Search for the cell housing the specified text and yield its [x, y] center coordinate. 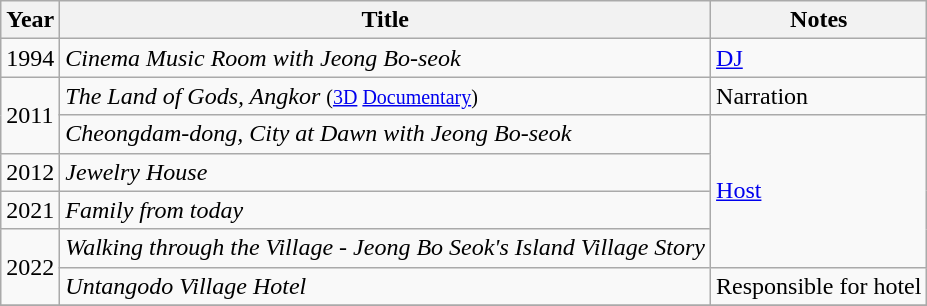
Untangodo Village Hotel [386, 286]
Jewelry House [386, 172]
Cinema Music Room with Jeong Bo-seok [386, 58]
2021 [30, 210]
Walking through the Village - Jeong Bo Seok's Island Village Story [386, 248]
2011 [30, 115]
Narration [819, 96]
DJ [819, 58]
Family from today [386, 210]
The Land of Gods, Angkor (3D Documentary) [386, 96]
Cheongdam-dong, City at Dawn with Jeong Bo-seok [386, 134]
2022 [30, 267]
2012 [30, 172]
Host [819, 191]
Year [30, 20]
Responsible for hotel [819, 286]
1994 [30, 58]
Title [386, 20]
Notes [819, 20]
